For the text-containing cell, return its midpoint in [x, y] coordinate format. 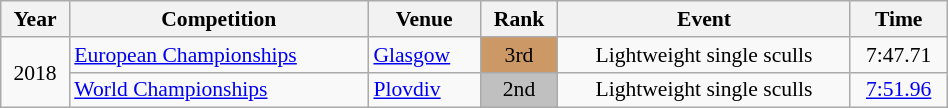
Plovdiv [424, 90]
Competition [218, 19]
2018 [36, 72]
2nd [519, 90]
Rank [519, 19]
European Championships [218, 55]
Glasgow [424, 55]
Event [704, 19]
Year [36, 19]
7:51.96 [898, 90]
Time [898, 19]
Venue [424, 19]
3rd [519, 55]
7:47.71 [898, 55]
World Championships [218, 90]
